Determine the (x, y) coordinate at the center of the cell enclosing the given text.  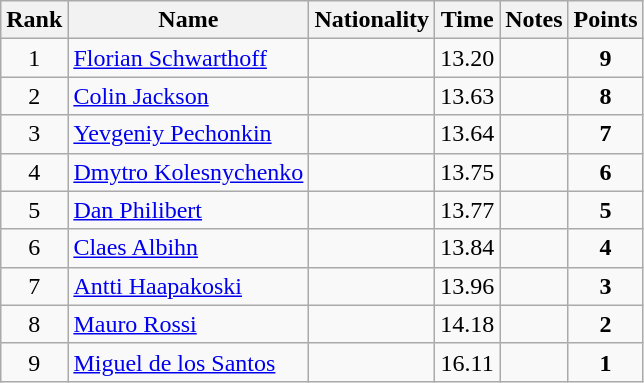
13.64 (468, 134)
13.77 (468, 210)
Points (606, 20)
13.75 (468, 172)
Notes (534, 20)
13.96 (468, 286)
Nationality (372, 20)
Claes Albihn (188, 248)
Colin Jackson (188, 96)
16.11 (468, 362)
Yevgeniy Pechonkin (188, 134)
Rank (34, 20)
13.20 (468, 58)
Florian Schwarthoff (188, 58)
Mauro Rossi (188, 324)
Dmytro Kolesnychenko (188, 172)
Time (468, 20)
13.63 (468, 96)
Name (188, 20)
13.84 (468, 248)
14.18 (468, 324)
Miguel de los Santos (188, 362)
Antti Haapakoski (188, 286)
Dan Philibert (188, 210)
